Search for the cell housing the specified text and yield its [X, Y] center coordinate. 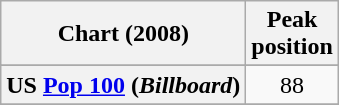
88 [292, 85]
Chart (2008) [124, 34]
Peakposition [292, 34]
US Pop 100 (Billboard) [124, 85]
